For the text-containing cell, return its midpoint in (X, Y) coordinate format. 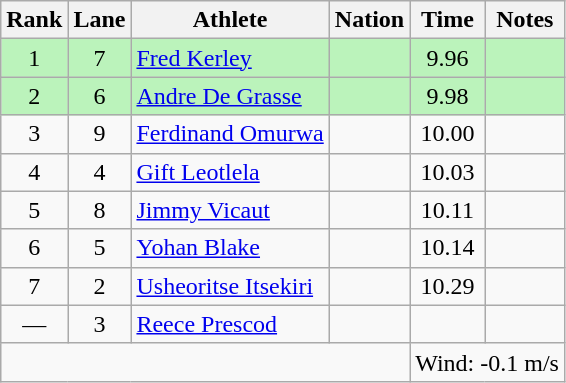
Athlete (230, 20)
Gift Leotlela (230, 172)
10.00 (448, 134)
Fred Kerley (230, 58)
— (34, 324)
Usheoritse Itsekiri (230, 286)
9 (100, 134)
10.29 (448, 286)
Time (448, 20)
9.98 (448, 96)
10.11 (448, 210)
Rank (34, 20)
Jimmy Vicaut (230, 210)
Yohan Blake (230, 248)
Nation (369, 20)
Lane (100, 20)
Wind: -0.1 m/s (488, 362)
8 (100, 210)
10.03 (448, 172)
Reece Prescod (230, 324)
Andre De Grasse (230, 96)
10.14 (448, 248)
Notes (524, 20)
Ferdinand Omurwa (230, 134)
1 (34, 58)
9.96 (448, 58)
